Return [x, y] of the center of cell containing provided text 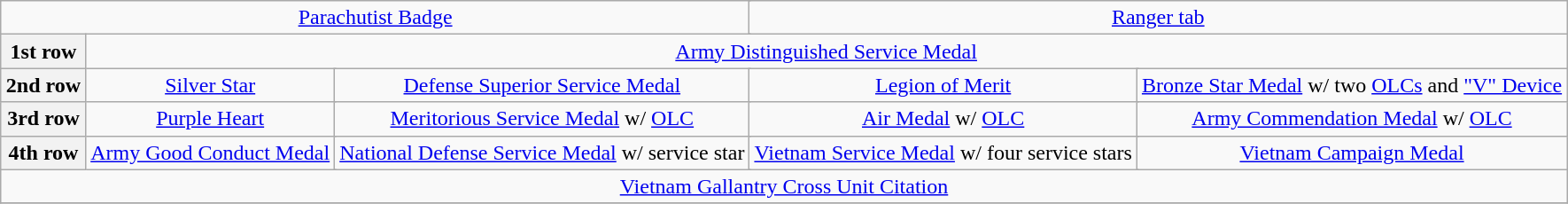
4th row [43, 153]
Army Good Conduct Medal [211, 153]
3rd row [43, 119]
Army Distinguished Service Medal [827, 51]
Bronze Star Medal w/ two OLCs and "V" Device [1352, 85]
Vietnam Campaign Medal [1352, 153]
Legion of Merit [943, 85]
National Defense Service Medal w/ service star [542, 153]
Vietnam Gallantry Cross Unit Citation [783, 186]
Vietnam Service Medal w/ four service stars [943, 153]
2nd row [43, 85]
Purple Heart [211, 119]
Air Medal w/ OLC [943, 119]
1st row [43, 51]
Defense Superior Service Medal [542, 85]
Ranger tab [1159, 18]
Parachutist Badge [376, 18]
Meritorious Service Medal w/ OLC [542, 119]
Silver Star [211, 85]
Army Commendation Medal w/ OLC [1352, 119]
